Find where the given text appears and provide that cell's center as [x, y] coordinate. 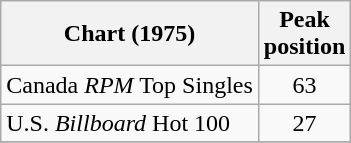
Chart (1975) [130, 34]
Canada RPM Top Singles [130, 85]
Peakposition [304, 34]
U.S. Billboard Hot 100 [130, 123]
27 [304, 123]
63 [304, 85]
